Return [x, y] of the center of cell containing provided text 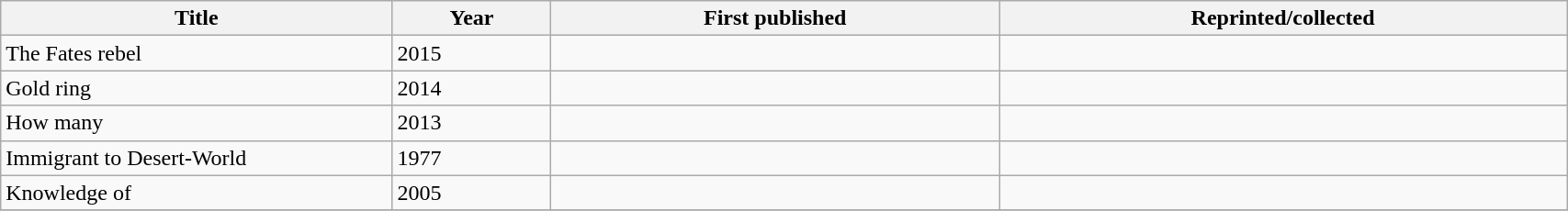
Gold ring [197, 88]
How many [197, 123]
Reprinted/collected [1283, 18]
1977 [472, 158]
2005 [472, 193]
2013 [472, 123]
Immigrant to Desert-World [197, 158]
Title [197, 18]
The Fates rebel [197, 53]
First published [775, 18]
Knowledge of [197, 193]
2015 [472, 53]
Year [472, 18]
2014 [472, 88]
